Locate the cell with the specified text and output its [x, y] center coordinate. 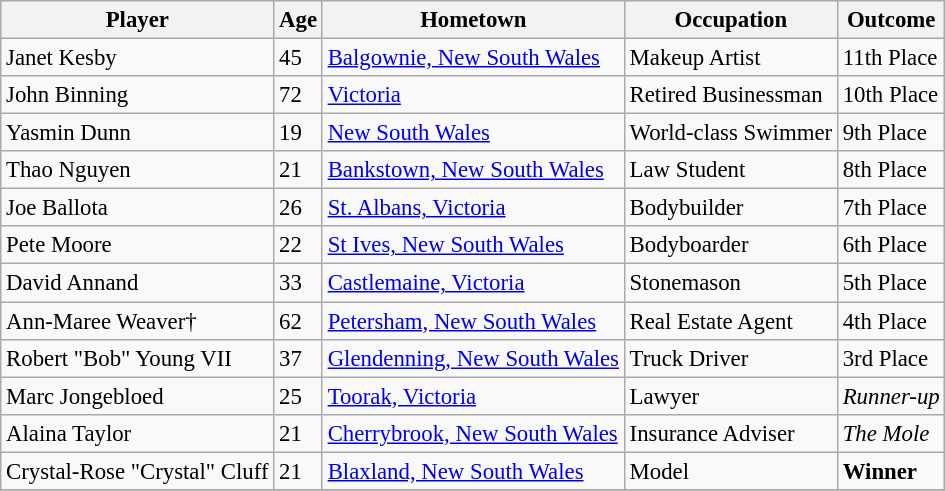
Retired Businessman [730, 95]
Makeup Artist [730, 58]
Truck Driver [730, 358]
62 [298, 321]
Age [298, 20]
Marc Jongebloed [138, 396]
11th Place [891, 58]
5th Place [891, 283]
Blaxland, New South Wales [473, 471]
Stonemason [730, 283]
33 [298, 283]
19 [298, 133]
Lawyer [730, 396]
22 [298, 245]
Robert "Bob" Young VII [138, 358]
Petersham, New South Wales [473, 321]
25 [298, 396]
Glendenning, New South Wales [473, 358]
Toorak, Victoria [473, 396]
Bodybuilder [730, 208]
John Binning [138, 95]
Victoria [473, 95]
Pete Moore [138, 245]
Janet Kesby [138, 58]
Model [730, 471]
Hometown [473, 20]
Outcome [891, 20]
St. Albans, Victoria [473, 208]
Bodyboarder [730, 245]
Cherrybrook, New South Wales [473, 433]
Joe Ballota [138, 208]
37 [298, 358]
Occupation [730, 20]
Runner-up [891, 396]
Castlemaine, Victoria [473, 283]
Bankstown, New South Wales [473, 170]
9th Place [891, 133]
St Ives, New South Wales [473, 245]
Player [138, 20]
Thao Nguyen [138, 170]
4th Place [891, 321]
World-class Swimmer [730, 133]
Insurance Adviser [730, 433]
Real Estate Agent [730, 321]
New South Wales [473, 133]
Ann-Maree Weaver† [138, 321]
10th Place [891, 95]
Winner [891, 471]
The Mole [891, 433]
26 [298, 208]
45 [298, 58]
7th Place [891, 208]
Yasmin Dunn [138, 133]
Balgownie, New South Wales [473, 58]
72 [298, 95]
6th Place [891, 245]
8th Place [891, 170]
3rd Place [891, 358]
David Annand [138, 283]
Alaina Taylor [138, 433]
Law Student [730, 170]
Crystal-Rose "Crystal" Cluff [138, 471]
